Determine the (x, y) coordinate at the center of the cell enclosing the given text.  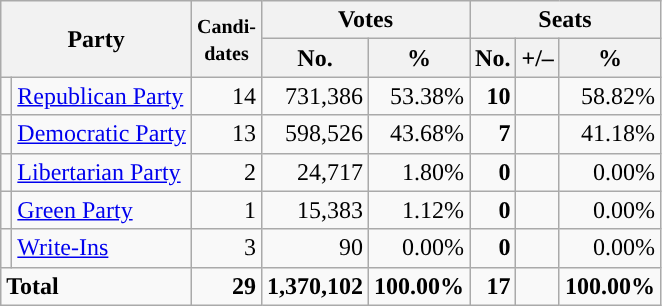
Green Party (102, 210)
14 (226, 96)
41.18% (610, 134)
Candi-dates (226, 39)
1.12% (420, 210)
1 (226, 210)
Total (96, 286)
1.80% (420, 172)
1,370,102 (314, 286)
17 (493, 286)
+/– (538, 58)
Libertarian Party (102, 172)
90 (314, 248)
Write-Ins (102, 248)
Seats (566, 20)
43.68% (420, 134)
598,526 (314, 134)
29 (226, 286)
Votes (365, 20)
3 (226, 248)
13 (226, 134)
10 (493, 96)
15,383 (314, 210)
Republican Party (102, 96)
Party (96, 39)
7 (493, 134)
731,386 (314, 96)
Democratic Party (102, 134)
2 (226, 172)
58.82% (610, 96)
24,717 (314, 172)
53.38% (420, 96)
